Determine the [X, Y] coordinate at the center of the cell enclosing the given text.  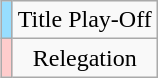
Relegation [84, 58]
Title Play-Off [84, 20]
